Find where the given text appears and provide that cell's center as [X, Y] coordinate. 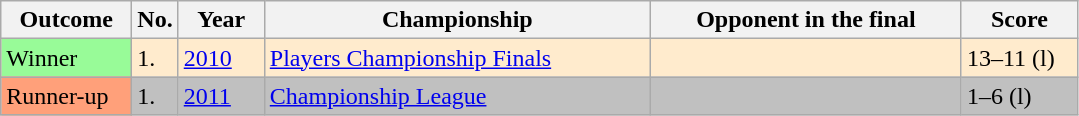
2011 [221, 96]
Winner [66, 58]
Outcome [66, 20]
Players Championship Finals [457, 58]
2010 [221, 58]
No. [155, 20]
13–11 (l) [1019, 58]
1–6 (l) [1019, 96]
Opponent in the final [806, 20]
Runner-up [66, 96]
Score [1019, 20]
Championship [457, 20]
Championship League [457, 96]
Year [221, 20]
